Output the (x, y) coordinate of the center of the cell containing the given text.  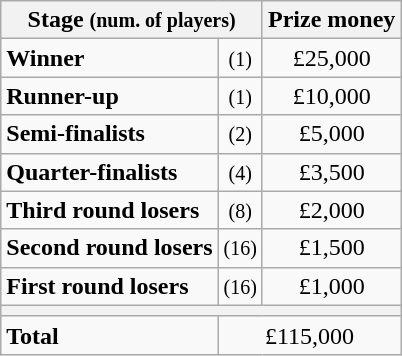
£1,000 (331, 286)
Second round losers (110, 248)
£3,500 (331, 172)
Winner (110, 58)
(2) (240, 134)
Third round losers (110, 210)
£2,000 (331, 210)
£115,000 (310, 335)
(4) (240, 172)
Prize money (331, 20)
Stage (num. of players) (132, 20)
First round losers (110, 286)
£10,000 (331, 96)
£25,000 (331, 58)
Semi-finalists (110, 134)
(8) (240, 210)
Total (110, 335)
£1,500 (331, 248)
Runner-up (110, 96)
Quarter-finalists (110, 172)
£5,000 (331, 134)
